Return (x, y) of the center of cell containing provided text 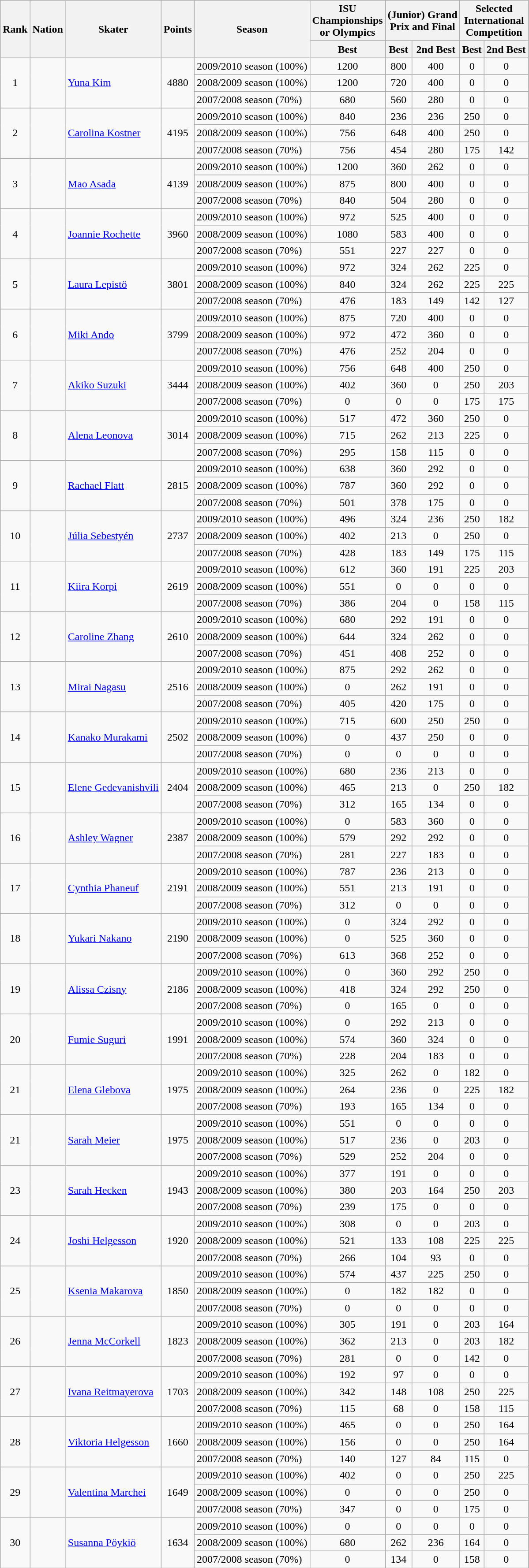
Alissa Czisny (113, 989)
2387 (177, 838)
2191 (177, 888)
25 (15, 1291)
4195 (177, 133)
Elena Glebova (113, 1090)
Mirai Nagasu (113, 687)
Joannie Rochette (113, 234)
239 (348, 1207)
560 (398, 100)
148 (398, 1392)
3960 (177, 234)
2619 (177, 586)
Rachael Flatt (113, 485)
140 (348, 1459)
420 (398, 704)
295 (348, 452)
380 (348, 1190)
342 (348, 1392)
2 (15, 133)
156 (348, 1442)
Sarah Hecken (113, 1190)
Yuna Kim (113, 83)
325 (348, 1073)
1823 (177, 1341)
638 (348, 469)
13 (15, 687)
2502 (177, 737)
14 (15, 737)
378 (398, 502)
4139 (177, 183)
27 (15, 1392)
2815 (177, 485)
Rank (15, 29)
3 (15, 183)
1080 (348, 234)
Viktoria Helgesson (113, 1442)
16 (15, 838)
2516 (177, 687)
6 (15, 335)
4880 (177, 83)
Kiira Korpi (113, 586)
529 (348, 1157)
Miki Ando (113, 335)
Ashley Wagner (113, 838)
408 (398, 653)
10 (15, 536)
418 (348, 989)
377 (348, 1173)
19 (15, 989)
1943 (177, 1190)
347 (348, 1509)
133 (398, 1240)
2190 (177, 939)
20 (15, 1039)
612 (348, 570)
Selected International Competition (494, 21)
4 (15, 234)
308 (348, 1224)
ISU Championships or Olympics (348, 21)
504 (398, 200)
68 (398, 1408)
Ksenia Makarova (113, 1291)
(Junior) Grand Prix and Final (423, 21)
521 (348, 1240)
17 (15, 888)
Ivana Reitmayerova (113, 1392)
1 (15, 83)
23 (15, 1190)
Mao Asada (113, 183)
24 (15, 1240)
18 (15, 939)
2610 (177, 637)
Sarah Meier (113, 1140)
2186 (177, 989)
1850 (177, 1291)
2404 (177, 788)
7 (15, 385)
386 (348, 603)
428 (348, 553)
405 (348, 704)
Valentina Marchei (113, 1492)
501 (348, 502)
30 (15, 1542)
26 (15, 1341)
228 (348, 1056)
Yukari Nakano (113, 939)
1991 (177, 1039)
5 (15, 284)
Caroline Zhang (113, 637)
Kanako Murakami (113, 737)
Susanna Pöykiö (113, 1542)
3014 (177, 435)
15 (15, 788)
1920 (177, 1240)
1649 (177, 1492)
Points (177, 29)
496 (348, 519)
451 (348, 653)
644 (348, 637)
193 (348, 1106)
266 (348, 1257)
Júlia Sebestyén (113, 536)
Skater (113, 29)
Joshi Helgesson (113, 1240)
264 (348, 1090)
Laura Lepistö (113, 284)
Akiko Suzuki (113, 385)
Carolina Kostner (113, 133)
3444 (177, 385)
613 (348, 955)
8 (15, 435)
3799 (177, 335)
579 (348, 838)
Fumie Suguri (113, 1039)
Elene Gedevanishvili (113, 788)
454 (398, 150)
9 (15, 485)
12 (15, 637)
1660 (177, 1442)
Season (252, 29)
Nation (48, 29)
104 (398, 1257)
93 (436, 1257)
305 (348, 1325)
600 (398, 720)
97 (398, 1375)
29 (15, 1492)
28 (15, 1442)
368 (398, 955)
2737 (177, 536)
84 (436, 1459)
362 (348, 1341)
Alena Leonova (113, 435)
Cynthia Phaneuf (113, 888)
192 (348, 1375)
11 (15, 586)
Jenna McCorkell (113, 1341)
3801 (177, 284)
1634 (177, 1542)
1703 (177, 1392)
